Search for the cell housing the specified text and yield its (X, Y) center coordinate. 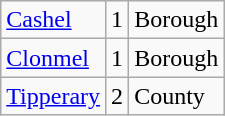
Cashel (54, 20)
2 (118, 96)
Clonmel (54, 58)
Tipperary (54, 96)
County (176, 96)
